From the cell containing the given text, extract its center point as (X, Y) coordinate. 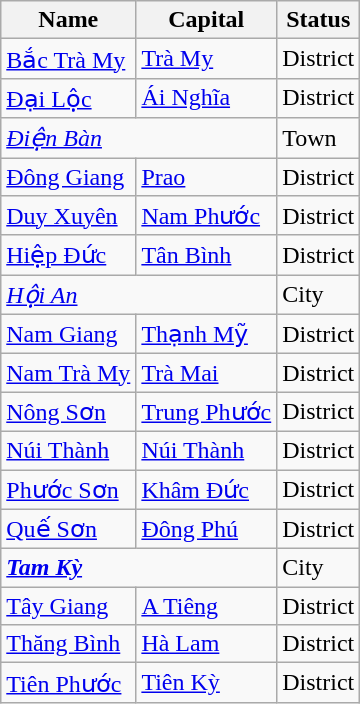
Nam Giang (68, 334)
Duy Xuyên (68, 216)
Thăng Bình (68, 644)
Phước Sơn (68, 490)
Tiên Kỳ (206, 683)
Status (318, 20)
Tam Kỳ (139, 568)
Town (318, 138)
A Tiêng (206, 606)
Hội An (139, 295)
Trà My (206, 59)
Điện Bàn (139, 138)
Trà Mai (206, 373)
Nông Sơn (68, 412)
Thạnh Mỹ (206, 334)
Khâm Đức (206, 490)
Đại Lộc (68, 98)
Name (68, 20)
Hiệp Đức (68, 255)
Capital (206, 20)
Đông Phú (206, 529)
Prao (206, 177)
Nam Phước (206, 216)
Tây Giang (68, 606)
Ái Nghĩa (206, 98)
Nam Trà My (68, 373)
Bắc Trà My (68, 59)
Hà Lam (206, 644)
Tiên Phước (68, 683)
Đông Giang (68, 177)
Quế Sơn (68, 529)
Trung Phước (206, 412)
Tân Bình (206, 255)
